Scan for the cell matching the given text and deliver its [x, y] coordinate at center. 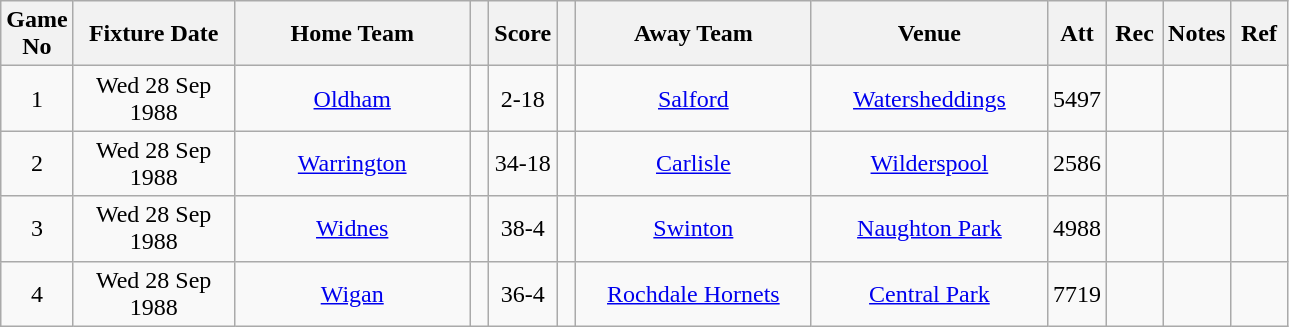
Away Team [693, 34]
Warrington [352, 164]
2586 [1076, 164]
1 [37, 98]
4 [37, 294]
Naughton Park [929, 228]
Oldham [352, 98]
Rochdale Hornets [693, 294]
Ref [1259, 34]
Venue [929, 34]
7719 [1076, 294]
2-18 [523, 98]
4988 [1076, 228]
2 [37, 164]
Salford [693, 98]
Widnes [352, 228]
36-4 [523, 294]
Carlisle [693, 164]
38-4 [523, 228]
Home Team [352, 34]
Swinton [693, 228]
Game No [37, 34]
34-18 [523, 164]
5497 [1076, 98]
Score [523, 34]
Rec [1135, 34]
Att [1076, 34]
3 [37, 228]
Notes [1197, 34]
Watersheddings [929, 98]
Fixture Date [154, 34]
Central Park [929, 294]
Wilderspool [929, 164]
Wigan [352, 294]
